Capture the cell that displays the provided text and extract its (X, Y) central coordinate. 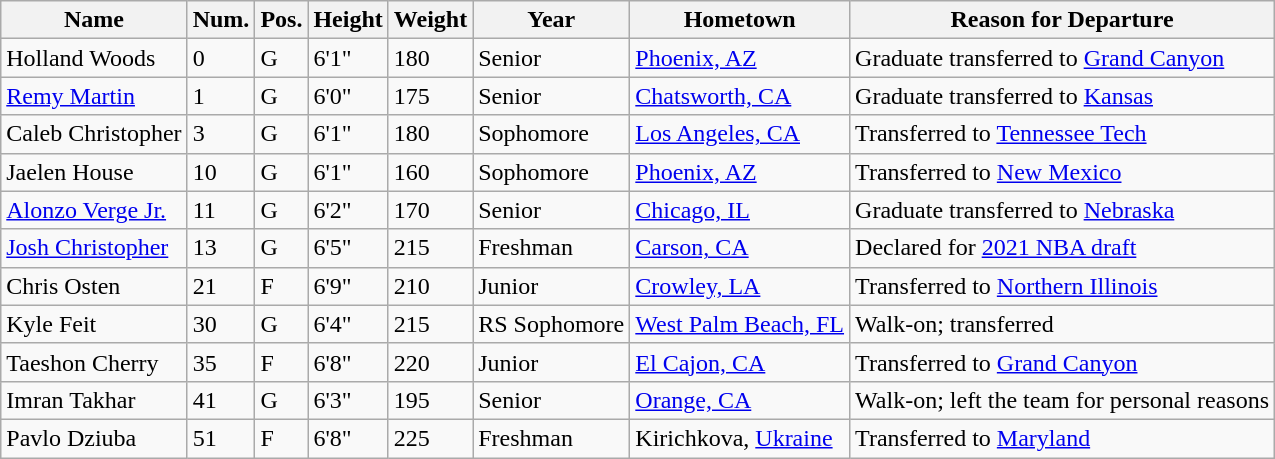
Chicago, IL (740, 210)
RS Sophomore (552, 324)
Taeshon Cherry (94, 362)
Transferred to Tennessee Tech (1062, 134)
160 (430, 172)
Hometown (740, 20)
Orange, CA (740, 400)
Jaelen House (94, 172)
6'0" (348, 96)
10 (221, 172)
Weight (430, 20)
Graduate transferred to Kansas (1062, 96)
Walk-on; left the team for personal reasons (1062, 400)
West Palm Beach, FL (740, 324)
Transferred to Grand Canyon (1062, 362)
6'5" (348, 248)
Pos. (282, 20)
51 (221, 438)
Height (348, 20)
Chris Osten (94, 286)
Transferred to Maryland (1062, 438)
Crowley, LA (740, 286)
Name (94, 20)
3 (221, 134)
Year (552, 20)
El Cajon, CA (740, 362)
Graduate transferred to Nebraska (1062, 210)
Imran Takhar (94, 400)
Alonzo Verge Jr. (94, 210)
6'9" (348, 286)
Declared for 2021 NBA draft (1062, 248)
Holland Woods (94, 58)
220 (430, 362)
6'2" (348, 210)
1 (221, 96)
Graduate transferred to Grand Canyon (1062, 58)
Transferred to Northern Illinois (1062, 286)
195 (430, 400)
30 (221, 324)
Chatsworth, CA (740, 96)
6'4" (348, 324)
35 (221, 362)
0 (221, 58)
41 (221, 400)
170 (430, 210)
Los Angeles, CA (740, 134)
Carson, CA (740, 248)
Kyle Feit (94, 324)
11 (221, 210)
6'3" (348, 400)
Caleb Christopher (94, 134)
Kirichkova, Ukraine (740, 438)
Remy Martin (94, 96)
13 (221, 248)
Pavlo Dziuba (94, 438)
225 (430, 438)
Walk-on; transferred (1062, 324)
Num. (221, 20)
175 (430, 96)
21 (221, 286)
Reason for Departure (1062, 20)
Transferred to New Mexico (1062, 172)
210 (430, 286)
Josh Christopher (94, 248)
